Output the [x, y] coordinate of the center of the cell containing the given text.  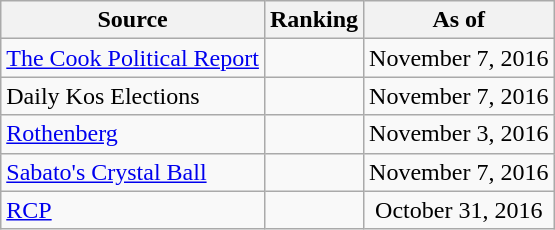
October 31, 2016 [459, 210]
November 3, 2016 [459, 134]
Rothenberg [133, 134]
Daily Kos Elections [133, 96]
The Cook Political Report [133, 58]
Sabato's Crystal Ball [133, 172]
Source [133, 20]
RCP [133, 210]
Ranking [314, 20]
As of [459, 20]
